Provide the [x, y] coordinate of the cell's center where the given text is located.  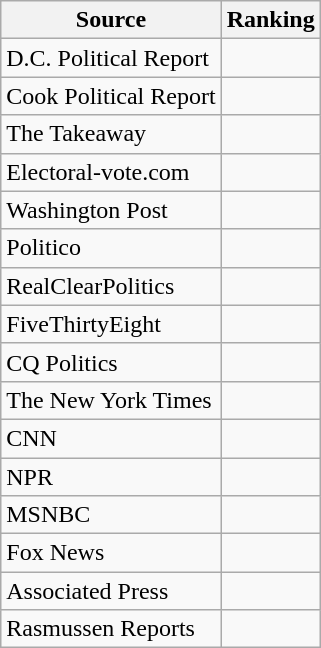
CNN [111, 438]
Cook Political Report [111, 96]
MSNBC [111, 515]
The New York Times [111, 400]
FiveThirtyEight [111, 324]
Rasmussen Reports [111, 629]
The Takeaway [111, 134]
Politico [111, 248]
NPR [111, 477]
Associated Press [111, 591]
CQ Politics [111, 362]
Ranking [270, 20]
D.C. Political Report [111, 58]
Source [111, 20]
RealClearPolitics [111, 286]
Electoral-vote.com [111, 172]
Washington Post [111, 210]
Fox News [111, 553]
